Find where the given text appears and provide that cell's center as (x, y) coordinate. 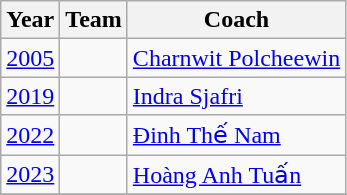
Hoàng Anh Tuấn (236, 174)
Đinh Thế Nam (236, 135)
2022 (30, 135)
2019 (30, 96)
Year (30, 20)
2005 (30, 58)
Indra Sjafri (236, 96)
Charnwit Polcheewin (236, 58)
Team (94, 20)
Coach (236, 20)
2023 (30, 174)
